Extract the (x, y) coordinate from the center of the cell holding the provided text.  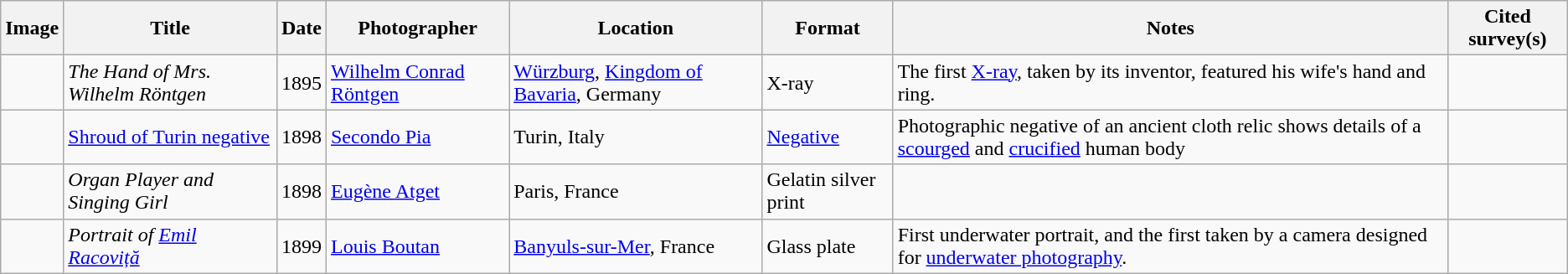
Notes (1170, 28)
Louis Boutan (417, 246)
Eugène Atget (417, 191)
Image (32, 28)
Negative (828, 137)
Turin, Italy (636, 137)
Date (302, 28)
1899 (302, 246)
Portrait of Emil Racoviță (171, 246)
Title (171, 28)
The first X-ray, taken by its inventor, featured his wife's hand and ring. (1170, 82)
X-ray (828, 82)
The Hand of Mrs. Wilhelm Röntgen (171, 82)
Cited survey(s) (1508, 28)
Secondo Pia (417, 137)
Banyuls-sur-Mer, France (636, 246)
Glass plate (828, 246)
Shroud of Turin negative (171, 137)
Location (636, 28)
1895 (302, 82)
Organ Player and Singing Girl (171, 191)
Format (828, 28)
Photographer (417, 28)
Würzburg, Kingdom of Bavaria, Germany (636, 82)
Wilhelm Conrad Röntgen (417, 82)
Photographic negative of an ancient cloth relic shows details of a scourged and crucified human body (1170, 137)
Paris, France (636, 191)
First underwater portrait, and the first taken by a camera designed for underwater photography. (1170, 246)
Gelatin silver print (828, 191)
